Determine the (x, y) coordinate at the center of the cell enclosing the given text.  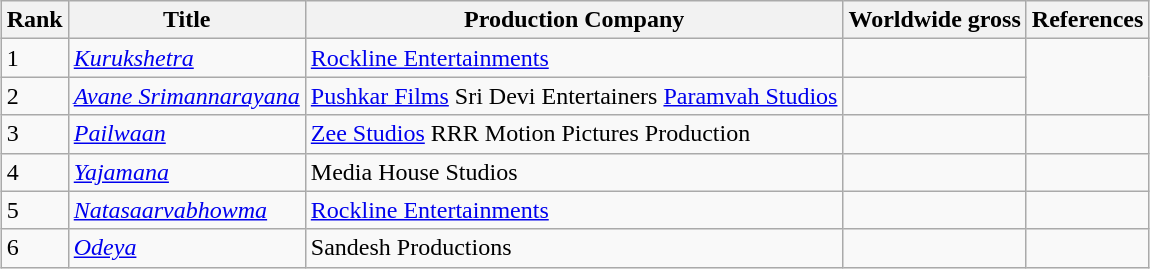
References (1088, 20)
Zee Studios RRR Motion Pictures Production (574, 134)
1 (34, 58)
Sandesh Productions (574, 248)
Worldwide gross (934, 20)
5 (34, 210)
Odeya (186, 248)
Media House Studios (574, 172)
Rank (34, 20)
6 (34, 248)
Yajamana (186, 172)
4 (34, 172)
Natasaarvabhowma (186, 210)
Production Company (574, 20)
Pailwaan (186, 134)
3 (34, 134)
2 (34, 96)
Pushkar Films Sri Devi Entertainers Paramvah Studios (574, 96)
Avane Srimannarayana (186, 96)
Kurukshetra (186, 58)
Title (186, 20)
